Provide the [X, Y] coordinate of the cell's center where the given text is located.  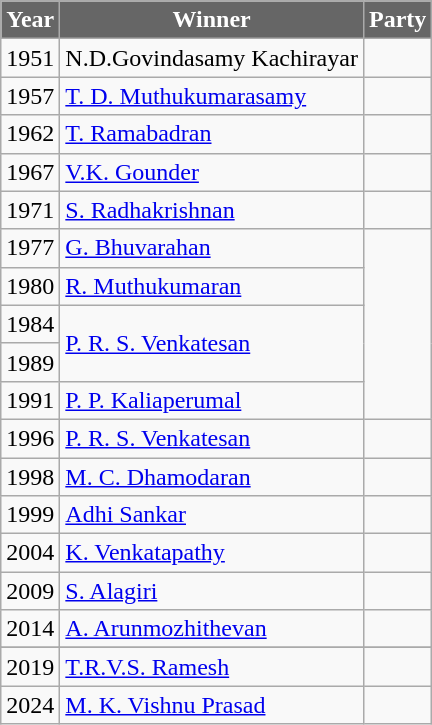
Adhi Sankar [212, 515]
K. Venkatapathy [212, 553]
1996 [30, 438]
S. Alagiri [212, 591]
1971 [30, 210]
A. Arunmozhithevan [212, 629]
2004 [30, 553]
M. C. Dhamodaran [212, 477]
1980 [30, 286]
1977 [30, 248]
T.R.V.S. Ramesh [212, 667]
2014 [30, 629]
1989 [30, 362]
T. D. Muthukumarasamy [212, 96]
1957 [30, 96]
1962 [30, 134]
Year [30, 20]
2009 [30, 591]
2024 [30, 705]
1991 [30, 400]
P. P. Kaliaperumal [212, 400]
T. Ramabadran [212, 134]
1951 [30, 58]
M. K. Vishnu Prasad [212, 705]
Winner [212, 20]
V.K. Gounder [212, 172]
1967 [30, 172]
1999 [30, 515]
N.D.Govindasamy Kachirayar [212, 58]
1984 [30, 324]
2019 [30, 667]
R. Muthukumaran [212, 286]
G. Bhuvarahan [212, 248]
1998 [30, 477]
Party [397, 20]
S. Radhakrishnan [212, 210]
